Search for the cell housing the specified text and yield its [x, y] center coordinate. 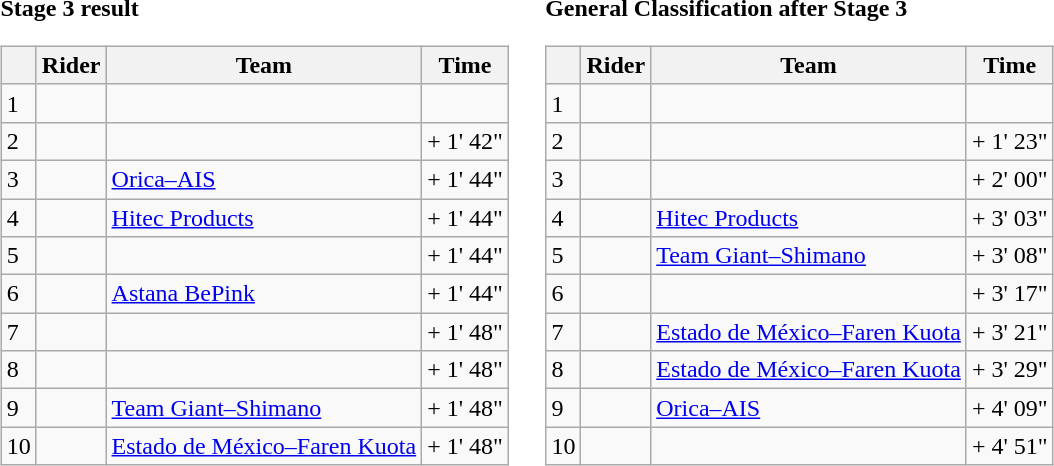
+ 3' 08" [1010, 256]
+ 4' 51" [1010, 446]
+ 1' 23" [1010, 141]
+ 3' 21" [1010, 332]
+ 3' 03" [1010, 217]
+ 4' 09" [1010, 408]
+ 3' 17" [1010, 294]
+ 1' 42" [466, 141]
+ 2' 00" [1010, 179]
+ 3' 29" [1010, 370]
Astana BePink [264, 294]
